Capture the cell that displays the provided text and extract its [x, y] central coordinate. 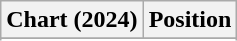
Position [190, 20]
Chart (2024) [72, 20]
